Scan for the cell matching the given text and deliver its [X, Y] coordinate at center. 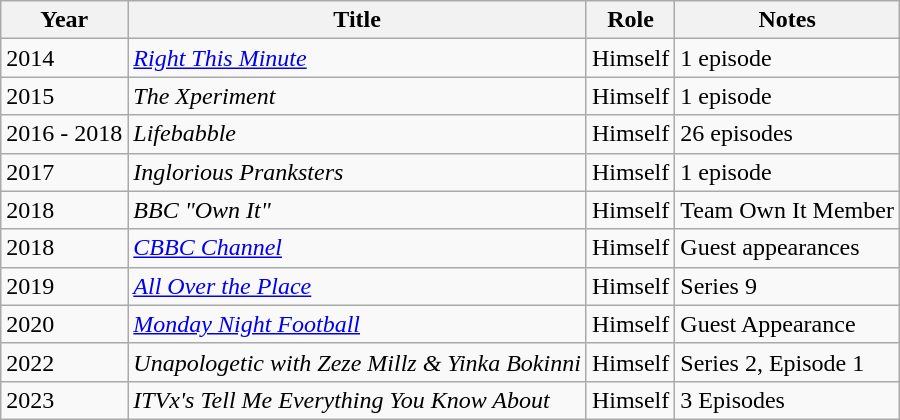
BBC "Own It" [358, 210]
2014 [64, 58]
ITVx's Tell Me Everything You Know About [358, 400]
Lifebabble [358, 134]
Guest Appearance [788, 324]
2017 [64, 172]
2015 [64, 96]
All Over the Place [358, 286]
Series 2, Episode 1 [788, 362]
2020 [64, 324]
Role [630, 20]
Notes [788, 20]
2022 [64, 362]
The Xperiment [358, 96]
3 Episodes [788, 400]
Series 9 [788, 286]
Unapologetic with Zeze Millz & Yinka Bokinni [358, 362]
Team Own It Member [788, 210]
Monday Night Football [358, 324]
2016 - 2018 [64, 134]
Guest appearances [788, 248]
26 episodes [788, 134]
2023 [64, 400]
CBBC Channel [358, 248]
Year [64, 20]
Inglorious Pranksters [358, 172]
Right This Minute [358, 58]
2019 [64, 286]
Title [358, 20]
